For the text-containing cell, return its midpoint in [X, Y] coordinate format. 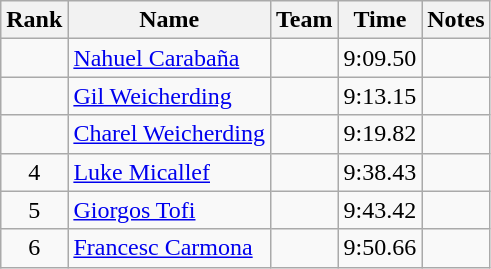
9:43.42 [380, 210]
Notes [456, 20]
Francesc Carmona [170, 248]
6 [34, 248]
9:13.15 [380, 96]
9:19.82 [380, 134]
Luke Micallef [170, 172]
Name [170, 20]
Rank [34, 20]
9:38.43 [380, 172]
Time [380, 20]
5 [34, 210]
9:50.66 [380, 248]
Charel Weicherding [170, 134]
Giorgos Tofi [170, 210]
Nahuel Carabaña [170, 58]
Team [304, 20]
Gil Weicherding [170, 96]
4 [34, 172]
9:09.50 [380, 58]
